Capture the cell that displays the provided text and extract its (X, Y) central coordinate. 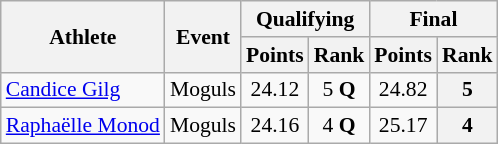
Candice Gilg (83, 90)
5 Q (340, 90)
Qualifying (305, 19)
25.17 (403, 126)
5 (468, 90)
Athlete (83, 36)
24.82 (403, 90)
4 Q (340, 126)
Raphaëlle Monod (83, 126)
24.12 (275, 90)
24.16 (275, 126)
4 (468, 126)
Event (203, 36)
Final (433, 19)
